For the text-containing cell, return its midpoint in [X, Y] coordinate format. 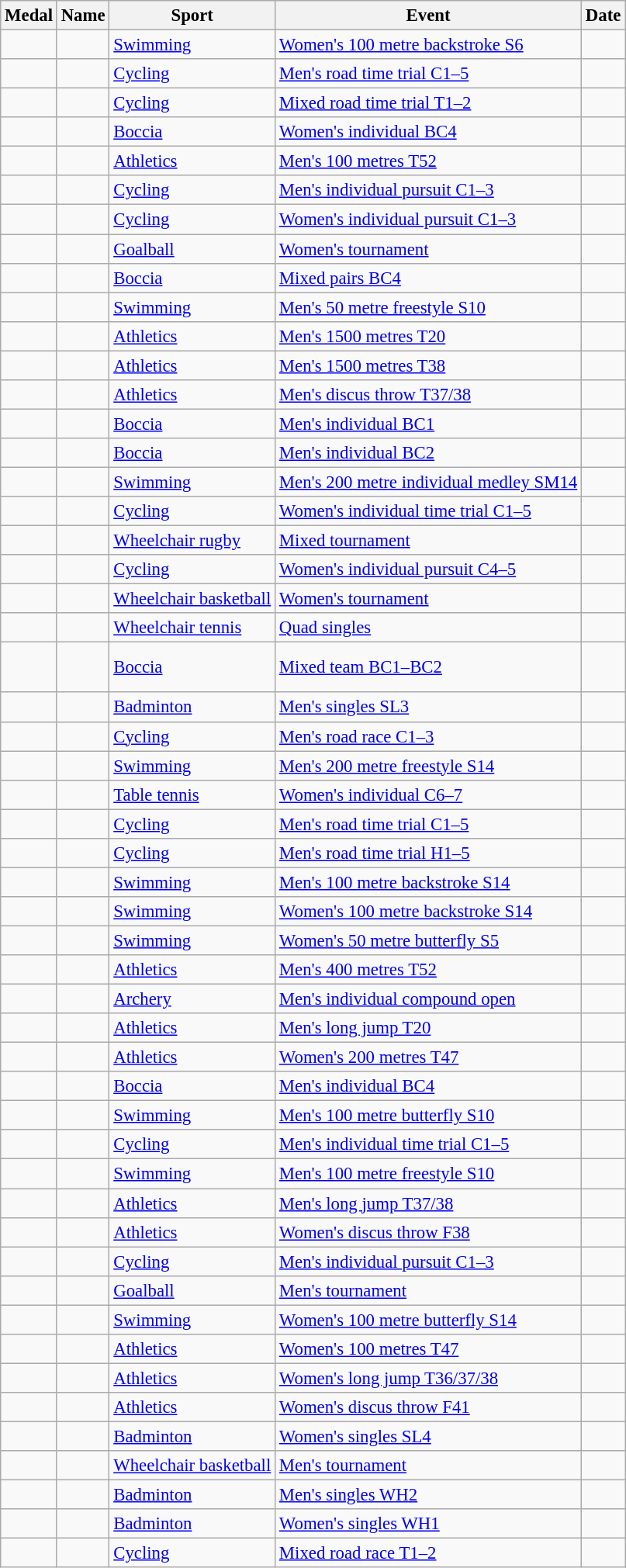
Men's 400 metres T52 [428, 970]
Men's singles SL3 [428, 708]
Men's 100 metres T52 [428, 161]
Sport [192, 16]
Men's long jump T37/38 [428, 1203]
Women's 100 metre backstroke S14 [428, 912]
Mixed road time trial T1–2 [428, 103]
Archery [192, 999]
Mixed road race T1–2 [428, 1553]
Women's 200 metres T47 [428, 1057]
Quad singles [428, 628]
Women's 100 metre backstroke S6 [428, 45]
Men's 100 metre butterfly S10 [428, 1116]
Wheelchair tennis [192, 628]
Women's discus throw F38 [428, 1232]
Men's 200 metre freestyle S14 [428, 766]
Medal [29, 16]
Women's individual pursuit C1–3 [428, 220]
Women's discus throw F41 [428, 1407]
Men's individual BC1 [428, 424]
Men's 100 metre freestyle S10 [428, 1174]
Name [83, 16]
Men's 200 metre individual medley SM14 [428, 482]
Men's individual BC2 [428, 453]
Women's individual C6–7 [428, 794]
Men's 100 metre backstroke S14 [428, 882]
Mixed team BC1–BC2 [428, 667]
Women's 50 metre butterfly S5 [428, 940]
Men's 1500 metres T20 [428, 336]
Mixed tournament [428, 541]
Men's individual BC4 [428, 1086]
Men's road time trial H1–5 [428, 853]
Men's individual time trial C1–5 [428, 1144]
Women's individual time trial C1–5 [428, 511]
Women's singles WH1 [428, 1524]
Mixed pairs BC4 [428, 278]
Women's 100 metres T47 [428, 1349]
Women's individual BC4 [428, 132]
Men's road race C1–3 [428, 736]
Men's singles WH2 [428, 1495]
Event [428, 16]
Men's individual compound open [428, 999]
Men's 1500 metres T38 [428, 365]
Date [604, 16]
Men's discus throw T37/38 [428, 395]
Table tennis [192, 794]
Wheelchair rugby [192, 541]
Women's 100 metre butterfly S14 [428, 1320]
Women's individual pursuit C4–5 [428, 569]
Men's 50 metre freestyle S10 [428, 307]
Women's singles SL4 [428, 1436]
Men's long jump T20 [428, 1028]
Women's long jump T36/37/38 [428, 1378]
